Detect which cell encompasses the target text, then output its [x, y] center coordinate. 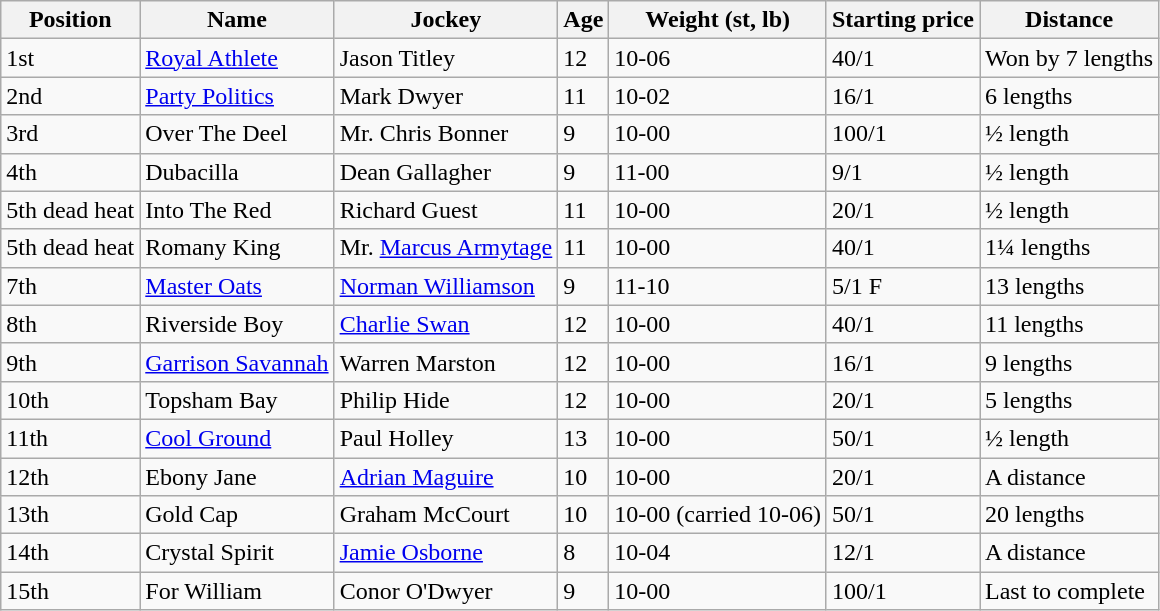
14th [70, 553]
For William [237, 591]
Name [237, 20]
7th [70, 286]
Position [70, 20]
Paul Holley [446, 438]
Topsham Bay [237, 400]
10th [70, 400]
Weight (st, lb) [718, 20]
11th [70, 438]
Mark Dwyer [446, 96]
10-02 [718, 96]
Last to complete [1070, 591]
Ebony Jane [237, 477]
1st [70, 58]
Distance [1070, 20]
Dean Gallagher [446, 172]
10-00 (carried 10-06) [718, 515]
15th [70, 591]
13 [584, 438]
Philip Hide [446, 400]
Richard Guest [446, 210]
13th [70, 515]
20 lengths [1070, 515]
Into The Red [237, 210]
Dubacilla [237, 172]
Riverside Boy [237, 324]
8th [70, 324]
Gold Cap [237, 515]
10-06 [718, 58]
Over The Deel [237, 134]
5 lengths [1070, 400]
Starting price [902, 20]
Cool Ground [237, 438]
Master Oats [237, 286]
Mr. Chris Bonner [446, 134]
1¼ lengths [1070, 248]
6 lengths [1070, 96]
Adrian Maguire [446, 477]
10-04 [718, 553]
Romany King [237, 248]
9th [70, 362]
Party Politics [237, 96]
12/1 [902, 553]
Jamie Osborne [446, 553]
11 lengths [1070, 324]
Warren Marston [446, 362]
Norman Williamson [446, 286]
Jockey [446, 20]
8 [584, 553]
Charlie Swan [446, 324]
Royal Athlete [237, 58]
11-00 [718, 172]
Mr. Marcus Armytage [446, 248]
Won by 7 lengths [1070, 58]
4th [70, 172]
11-10 [718, 286]
12th [70, 477]
9/1 [902, 172]
Conor O'Dwyer [446, 591]
3rd [70, 134]
Garrison Savannah [237, 362]
Age [584, 20]
13 lengths [1070, 286]
Jason Titley [446, 58]
Crystal Spirit [237, 553]
5/1 F [902, 286]
9 lengths [1070, 362]
Graham McCourt [446, 515]
2nd [70, 96]
